Search for the cell housing the specified text and yield its [X, Y] center coordinate. 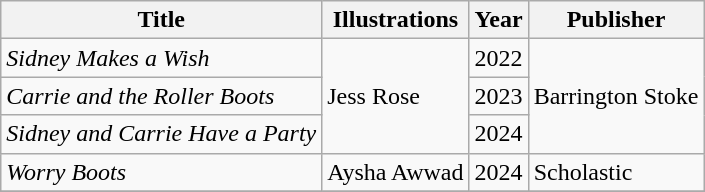
Year [498, 20]
Title [162, 20]
Jess Rose [396, 96]
Illustrations [396, 20]
2023 [498, 96]
Sidney Makes a Wish [162, 58]
Scholastic [616, 172]
Aysha Awwad [396, 172]
Worry Boots [162, 172]
Barrington Stoke [616, 96]
Sidney and Carrie Have a Party [162, 134]
2022 [498, 58]
Carrie and the Roller Boots [162, 96]
Publisher [616, 20]
